For the text-containing cell, return its midpoint in [X, Y] coordinate format. 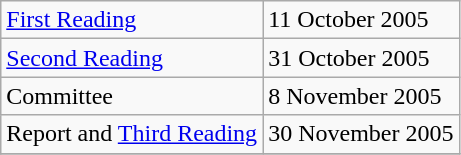
11 October 2005 [361, 20]
First Reading [132, 20]
Committee [132, 96]
8 November 2005 [361, 96]
31 October 2005 [361, 58]
Second Reading [132, 58]
30 November 2005 [361, 134]
Report and Third Reading [132, 134]
